Locate the cell with the specified text and output its [X, Y] center coordinate. 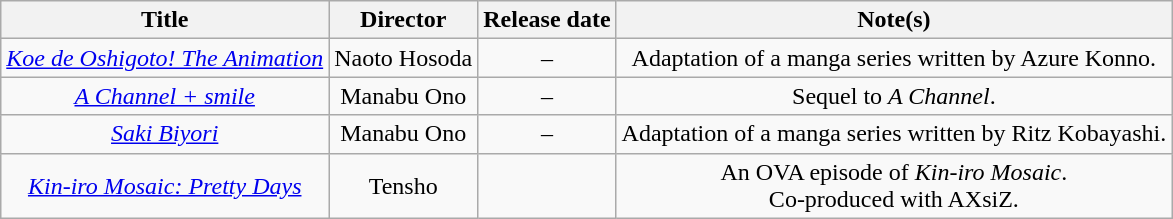
A Channel + smile [165, 96]
Saki Biyori [165, 134]
Adaptation of a manga series written by Azure Konno. [894, 58]
Koe de Oshigoto! The Animation [165, 58]
Naoto Hosoda [404, 58]
Sequel to A Channel. [894, 96]
Tensho [404, 186]
An OVA episode of Kin-iro Mosaic. Co-produced with AXsiZ. [894, 186]
Director [404, 20]
Note(s) [894, 20]
Kin-iro Mosaic: Pretty Days [165, 186]
Release date [547, 20]
Title [165, 20]
Adaptation of a manga series written by Ritz Kobayashi. [894, 134]
